Extract the (X, Y) coordinate from the center of the cell holding the provided text.  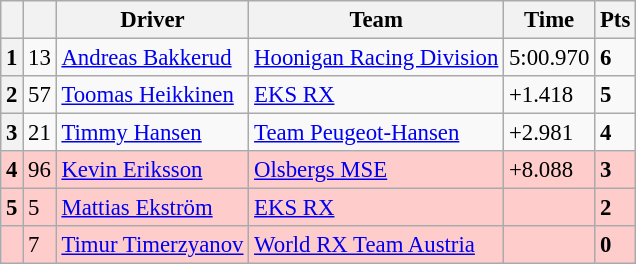
Driver (152, 20)
21 (40, 133)
Hoonigan Racing Division (376, 58)
+8.088 (550, 170)
Toomas Heikkinen (152, 95)
57 (40, 95)
6 (616, 58)
5:00.970 (550, 58)
0 (616, 245)
Mattias Ekström (152, 208)
+2.981 (550, 133)
Kevin Eriksson (152, 170)
World RX Team Austria (376, 245)
1 (12, 58)
Team (376, 20)
Olsbergs MSE (376, 170)
Timmy Hansen (152, 133)
Pts (616, 20)
7 (40, 245)
Team Peugeot-Hansen (376, 133)
13 (40, 58)
+1.418 (550, 95)
Time (550, 20)
Andreas Bakkerud (152, 58)
96 (40, 170)
Timur Timerzyanov (152, 245)
